Detect which cell encompasses the target text, then output its (x, y) center coordinate. 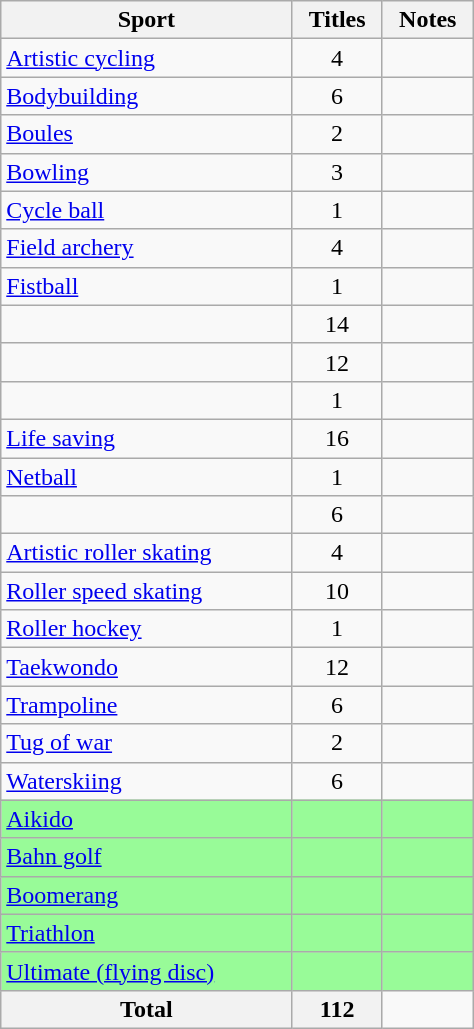
Boules (146, 134)
16 (337, 438)
Boomerang (146, 895)
Bowling (146, 172)
Artistic roller skating (146, 553)
Field archery (146, 248)
Triathlon (146, 933)
Sport (146, 20)
Aikido (146, 819)
Roller hockey (146, 629)
Titles (337, 20)
Fistball (146, 286)
112 (337, 1009)
Roller speed skating (146, 591)
Artistic cycling (146, 58)
Total (146, 1009)
Ultimate (flying disc) (146, 971)
Notes (428, 20)
10 (337, 591)
14 (337, 324)
Bodybuilding (146, 96)
Cycle ball (146, 210)
Trampoline (146, 705)
Taekwondo (146, 667)
Tug of war (146, 743)
Bahn golf (146, 857)
3 (337, 172)
Waterskiing (146, 781)
Life saving (146, 438)
Netball (146, 477)
